For the text-containing cell, return its midpoint in (x, y) coordinate format. 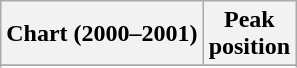
Chart (2000–2001) (102, 34)
Peakposition (249, 34)
